Find where the given text appears and provide that cell's center as (x, y) coordinate. 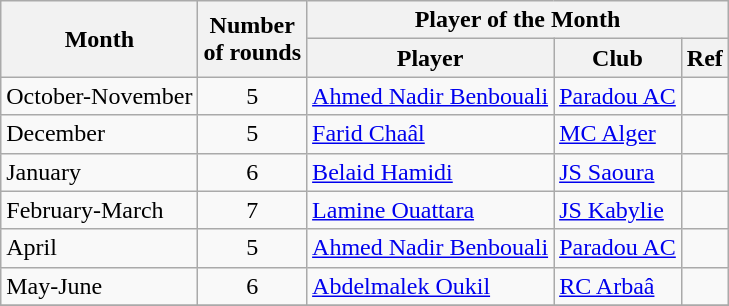
May-June (100, 286)
December (100, 134)
Belaid Hamidi (430, 172)
Abdelmalek Oukil (430, 286)
Player (430, 58)
February-March (100, 210)
RC Arbaâ (618, 286)
JS Saoura (618, 172)
7 (252, 210)
Lamine Ouattara (430, 210)
Farid Chaâl (430, 134)
MC Alger (618, 134)
JS Kabylie (618, 210)
Month (100, 39)
October-November (100, 96)
January (100, 172)
Numberof rounds (252, 39)
Player of the Month (518, 20)
April (100, 248)
Club (618, 58)
Ref (704, 58)
